Extract the [X, Y] coordinate from the center of the cell holding the provided text.  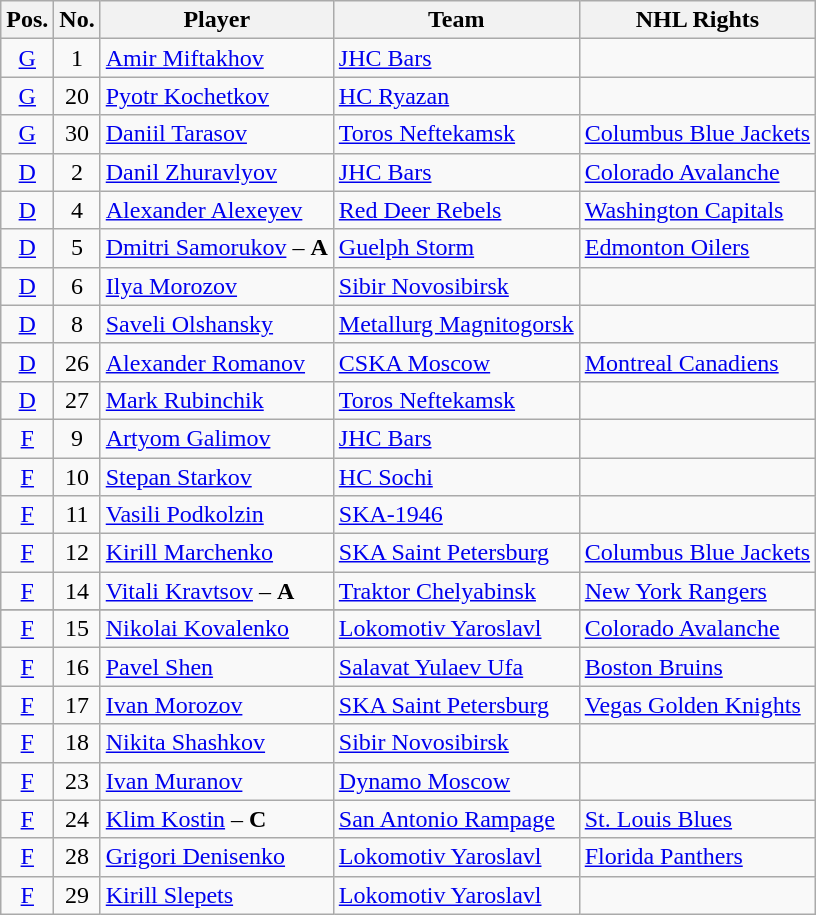
HC Ryazan [456, 96]
Grigori Denisenko [216, 857]
5 [77, 248]
17 [77, 705]
14 [77, 591]
15 [77, 629]
8 [77, 324]
Edmonton Oilers [697, 248]
28 [77, 857]
9 [77, 438]
SKA-1946 [456, 515]
Nikolai Kovalenko [216, 629]
18 [77, 743]
No. [77, 20]
Salavat Yulaev Ufa [456, 667]
Artyom Galimov [216, 438]
Red Deer Rebels [456, 210]
26 [77, 362]
24 [77, 819]
16 [77, 667]
11 [77, 515]
Ivan Morozov [216, 705]
Klim Kostin – C [216, 819]
20 [77, 96]
Traktor Chelyabinsk [456, 591]
Daniil Tarasov [216, 134]
4 [77, 210]
San Antonio Rampage [456, 819]
Metallurg Magnitogorsk [456, 324]
Saveli Olshansky [216, 324]
Danil Zhuravlyov [216, 172]
Alexander Romanov [216, 362]
Dmitri Samorukov – A [216, 248]
Player [216, 20]
Stepan Starkov [216, 477]
Mark Rubinchik [216, 400]
Team [456, 20]
Boston Bruins [697, 667]
New York Rangers [697, 591]
10 [77, 477]
1 [77, 58]
CSKA Moscow [456, 362]
Nikita Shashkov [216, 743]
Vegas Golden Knights [697, 705]
Vitali Kravtsov – A [216, 591]
2 [77, 172]
Pavel Shen [216, 667]
12 [77, 553]
29 [77, 895]
Kirill Marchenko [216, 553]
30 [77, 134]
Ilya Morozov [216, 286]
Washington Capitals [697, 210]
HC Sochi [456, 477]
NHL Rights [697, 20]
6 [77, 286]
Amir Miftakhov [216, 58]
23 [77, 781]
Alexander Alexeyev [216, 210]
Pyotr Kochetkov [216, 96]
Pos. [28, 20]
Dynamo Moscow [456, 781]
Ivan Muranov [216, 781]
Kirill Slepets [216, 895]
Montreal Canadiens [697, 362]
St. Louis Blues [697, 819]
Vasili Podkolzin [216, 515]
Florida Panthers [697, 857]
27 [77, 400]
Guelph Storm [456, 248]
